Determine the [X, Y] coordinate at the center of the cell enclosing the given text.  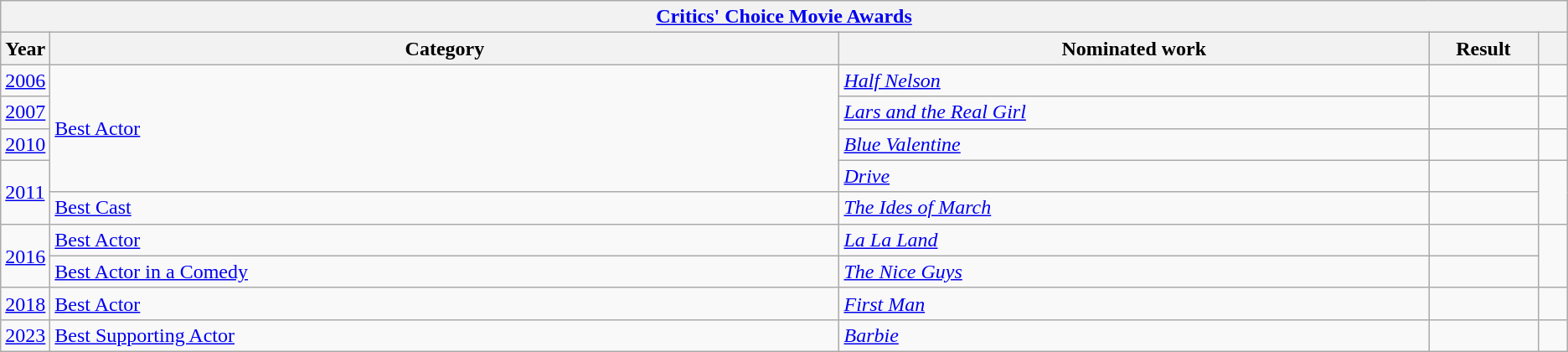
Best Supporting Actor [445, 335]
2006 [25, 80]
2007 [25, 112]
Result [1484, 49]
2023 [25, 335]
Critics' Choice Movie Awards [784, 17]
Half Nelson [1134, 80]
Year [25, 49]
The Ides of March [1134, 208]
2016 [25, 256]
Barbie [1134, 335]
Best Actor in a Comedy [445, 272]
Category [445, 49]
2018 [25, 303]
Lars and the Real Girl [1134, 112]
Nominated work [1134, 49]
The Nice Guys [1134, 272]
2010 [25, 144]
Drive [1134, 176]
Best Cast [445, 208]
Blue Valentine [1134, 144]
2011 [25, 192]
First Man [1134, 303]
La La Land [1134, 240]
